Output the [X, Y] coordinate of the center of the cell containing the given text.  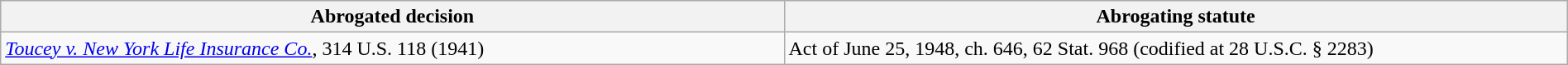
Abrogating statute [1176, 17]
Toucey v. New York Life Insurance Co., 314 U.S. 118 (1941) [392, 48]
Act of June 25, 1948, ch. 646, 62 Stat. 968 (codified at 28 U.S.C. § 2283) [1176, 48]
Abrogated decision [392, 17]
